For the text-containing cell, return its midpoint in (X, Y) coordinate format. 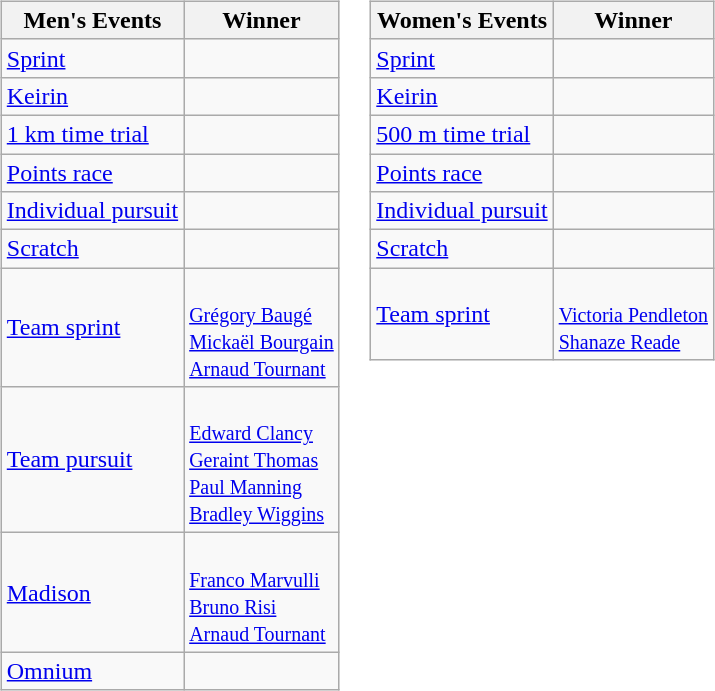
Franco MarvulliBruno RisiArnaud Tournant (262, 592)
Women's Events (462, 20)
Victoria PendletonShanaze Reade (633, 314)
Team pursuit (92, 460)
Madison (92, 592)
500 m time trial (462, 134)
Edward ClancyGeraint ThomasPaul ManningBradley Wiggins (262, 460)
Grégory BaugéMickaël BourgainArnaud Tournant (262, 328)
Omnium (92, 671)
Men's Events (92, 20)
1 km time trial (92, 134)
